Provide the [x, y] coordinate of the cell's center where the given text is located.  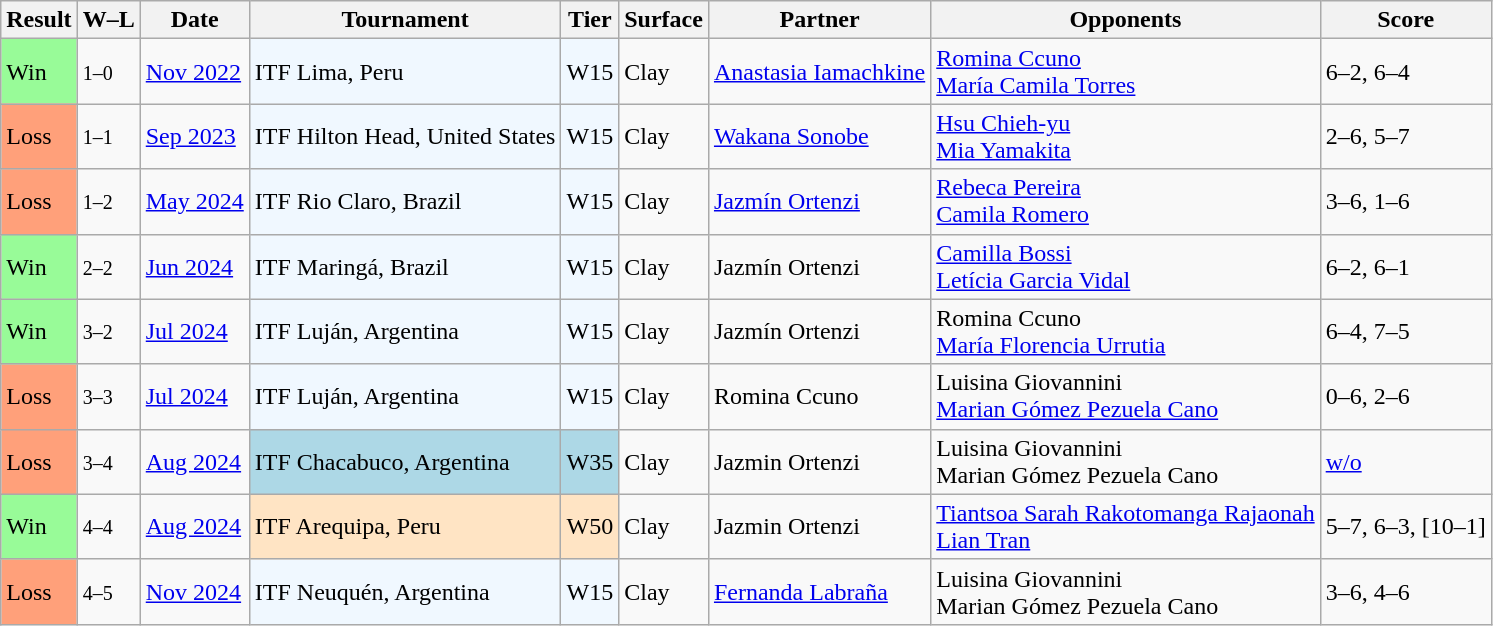
6–2, 6–1 [1406, 266]
W–L [108, 20]
4–4 [108, 526]
3–6, 4–6 [1406, 592]
Opponents [1126, 20]
1–0 [108, 72]
5–7, 6–3, [10–1] [1406, 526]
Romina Ccuno María Florencia Urrutia [1126, 332]
Romina Ccuno [819, 396]
Sep 2023 [194, 136]
Surface [664, 20]
Tier [590, 20]
May 2024 [194, 202]
Fernanda Labraña [819, 592]
4–5 [108, 592]
3–6, 1–6 [1406, 202]
Score [1406, 20]
0–6, 2–6 [1406, 396]
Romina Ccuno María Camila Torres [1126, 72]
2–2 [108, 266]
1–1 [108, 136]
3–3 [108, 396]
1–2 [108, 202]
3–2 [108, 332]
Camilla Bossi Letícia Garcia Vidal [1126, 266]
Date [194, 20]
W35 [590, 462]
Partner [819, 20]
ITF Neuquén, Argentina [405, 592]
6–4, 7–5 [1406, 332]
Tiantsoa Sarah Rakotomanga Rajaonah Lian Tran [1126, 526]
Nov 2022 [194, 72]
w/o [1406, 462]
Wakana Sonobe [819, 136]
Rebeca Pereira Camila Romero [1126, 202]
W50 [590, 526]
Anastasia Iamachkine [819, 72]
2–6, 5–7 [1406, 136]
ITF Arequipa, Peru [405, 526]
ITF Maringá, Brazil [405, 266]
ITF Rio Claro, Brazil [405, 202]
ITF Chacabuco, Argentina [405, 462]
Result [39, 20]
ITF Hilton Head, United States [405, 136]
Tournament [405, 20]
ITF Lima, Peru [405, 72]
Hsu Chieh-yu Mia Yamakita [1126, 136]
Nov 2024 [194, 592]
Jun 2024 [194, 266]
3–4 [108, 462]
6–2, 6–4 [1406, 72]
